Output the (x, y) coordinate of the center of the cell containing the given text.  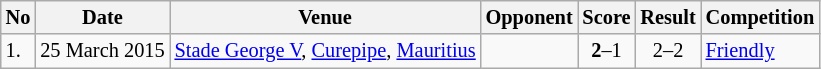
Opponent (530, 17)
2–1 (607, 51)
Competition (760, 17)
Date (102, 17)
Friendly (760, 51)
Stade George V, Curepipe, Mauritius (326, 51)
No (18, 17)
25 March 2015 (102, 51)
Score (607, 17)
1. (18, 51)
Venue (326, 17)
Result (668, 17)
2–2 (668, 51)
